Extract the [x, y] coordinate from the center of the cell holding the provided text.  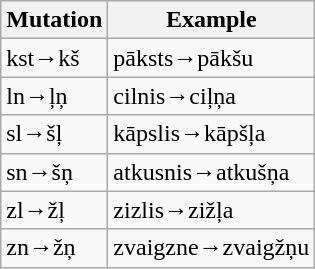
cilnis→ciļņa [212, 96]
ln→ļņ [54, 96]
sn→šņ [54, 172]
kst→kš [54, 58]
Example [212, 20]
atkusnis→atkušņa [212, 172]
Mutation [54, 20]
zl→žļ [54, 210]
zvaigzne→zvaigžņu [212, 248]
zizlis→zižļa [212, 210]
kāpslis→kāpšļa [212, 134]
zn→žņ [54, 248]
sl→šļ [54, 134]
pāksts→pākšu [212, 58]
